Extract the (X, Y) coordinate from the center of the cell holding the provided text.  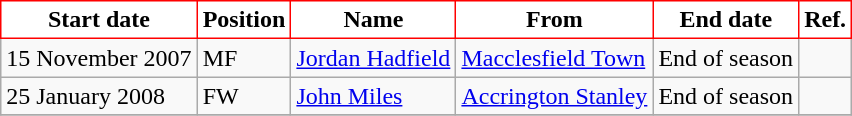
Name (374, 20)
Ref. (826, 20)
End date (726, 20)
Position (244, 20)
Macclesfield Town (554, 58)
25 January 2008 (99, 96)
Accrington Stanley (554, 96)
From (554, 20)
Start date (99, 20)
15 November 2007 (99, 58)
John Miles (374, 96)
MF (244, 58)
FW (244, 96)
Jordan Hadfield (374, 58)
